Extract the [X, Y] coordinate from the center of the cell holding the provided text.  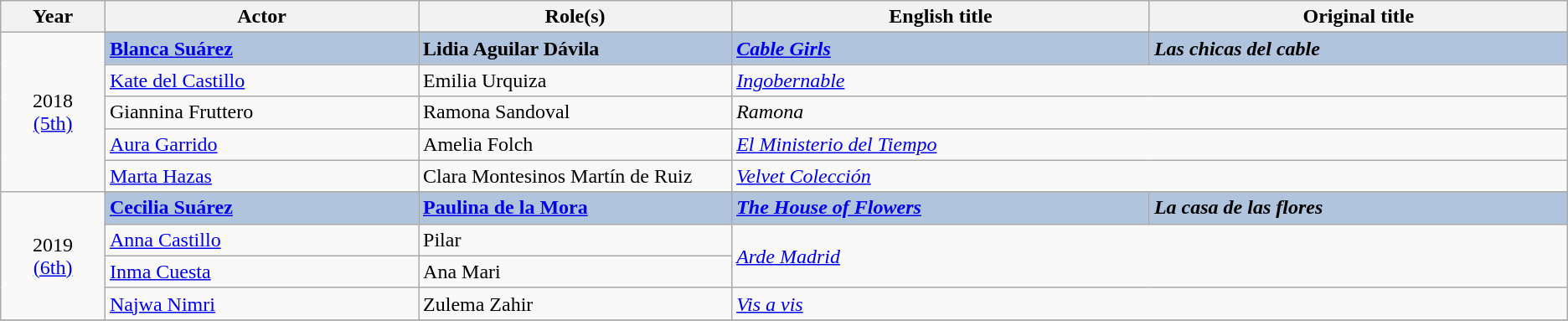
Emilia Urquiza [575, 80]
Amelia Folch [575, 144]
Cable Girls [941, 49]
Inma Cuesta [261, 272]
Anna Castillo [261, 240]
Ingobernable [1150, 80]
The House of Flowers [941, 208]
Original title [1359, 17]
El Ministerio del Tiempo [1150, 144]
Arde Madrid [1150, 256]
Aura Garrido [261, 144]
Vis a vis [1150, 303]
Ramona [1150, 112]
Ramona Sandoval [575, 112]
Las chicas del cable [1359, 49]
Ana Mari [575, 272]
Giannina Fruttero [261, 112]
Pilar [575, 240]
La casa de las flores [1359, 208]
Kate del Castillo [261, 80]
2019(6th) [54, 256]
Velvet Colección [1150, 176]
Blanca Suárez [261, 49]
English title [941, 17]
Marta Hazas [261, 176]
2018(5th) [54, 112]
Role(s) [575, 17]
Year [54, 17]
Actor [261, 17]
Zulema Zahir [575, 303]
Najwa Nimri [261, 303]
Clara Montesinos Martín de Ruiz [575, 176]
Paulina de la Mora [575, 208]
Lidia Aguilar Dávila [575, 49]
Cecilia Suárez [261, 208]
